Return the [x, y] coordinate for the center point of the cell that contains the specified text.  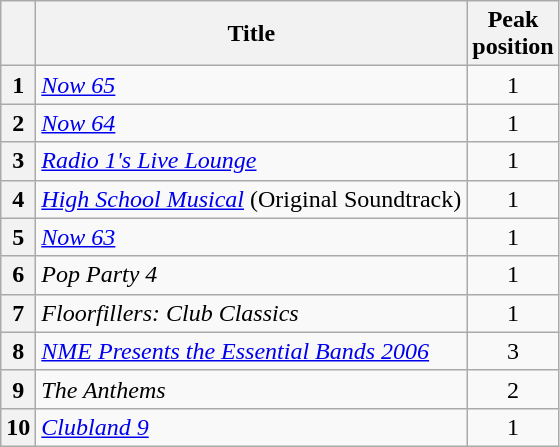
Radio 1's Live Lounge [252, 161]
9 [18, 389]
8 [18, 351]
Now 64 [252, 123]
10 [18, 427]
7 [18, 313]
Pop Party 4 [252, 275]
4 [18, 199]
Clubland 9 [252, 427]
NME Presents the Essential Bands 2006 [252, 351]
6 [18, 275]
Floorfillers: Club Classics [252, 313]
Now 65 [252, 85]
Peakposition [513, 34]
5 [18, 237]
The Anthems [252, 389]
Now 63 [252, 237]
High School Musical (Original Soundtrack) [252, 199]
Title [252, 34]
